From the cell containing the given text, extract its center point as (X, Y) coordinate. 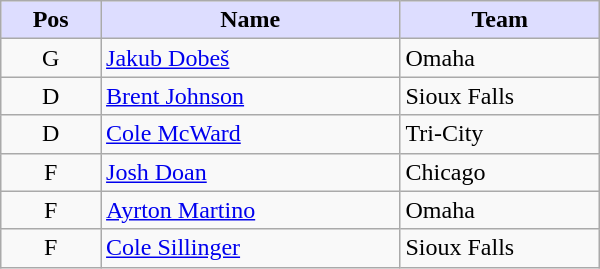
Josh Doan (250, 172)
G (51, 58)
Brent Johnson (250, 96)
Name (250, 20)
Jakub Dobeš (250, 58)
Pos (51, 20)
Cole Sillinger (250, 248)
Tri-City (500, 134)
Chicago (500, 172)
Team (500, 20)
Ayrton Martino (250, 210)
Cole McWard (250, 134)
